Detect which cell encompasses the target text, then output its [x, y] center coordinate. 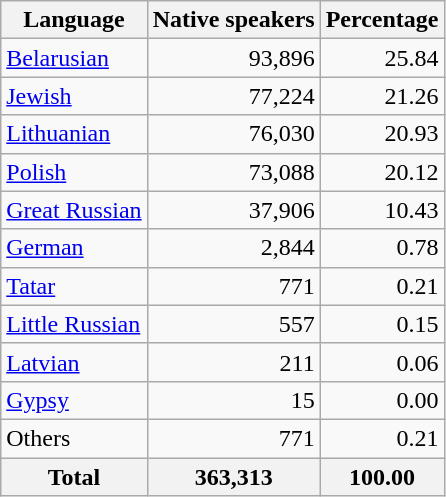
Total [74, 477]
Great Russian [74, 210]
Belarusian [74, 58]
Percentage [382, 20]
Jewish [74, 96]
211 [234, 362]
363,313 [234, 477]
0.06 [382, 362]
Polish [74, 172]
15 [234, 400]
557 [234, 324]
Language [74, 20]
0.00 [382, 400]
93,896 [234, 58]
73,088 [234, 172]
Others [74, 438]
20.12 [382, 172]
0.15 [382, 324]
77,224 [234, 96]
Latvian [74, 362]
Native speakers [234, 20]
10.43 [382, 210]
German [74, 248]
Lithuanian [74, 134]
100.00 [382, 477]
Tatar [74, 286]
25.84 [382, 58]
2,844 [234, 248]
Gypsy [74, 400]
Little Russian [74, 324]
21.26 [382, 96]
76,030 [234, 134]
37,906 [234, 210]
0.78 [382, 248]
20.93 [382, 134]
